From the cell containing the given text, extract its center point as (x, y) coordinate. 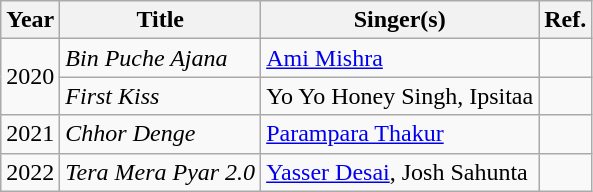
Yo Yo Honey Singh, Ipsitaa (400, 96)
First Kiss (160, 96)
Parampara Thakur (400, 134)
Tera Mera Pyar 2.0 (160, 172)
2021 (30, 134)
2020 (30, 77)
Singer(s) (400, 20)
Ref. (566, 20)
Title (160, 20)
Chhor Denge (160, 134)
Yasser Desai, Josh Sahunta (400, 172)
Year (30, 20)
Bin Puche Ajana (160, 58)
Ami Mishra (400, 58)
2022 (30, 172)
